Identify which cell holds the provided text, then report its [X, Y] central coordinate. 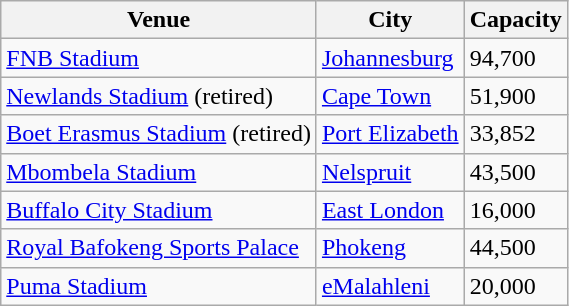
20,000 [516, 286]
44,500 [516, 248]
City [390, 20]
East London [390, 210]
Mbombela Stadium [159, 172]
Capacity [516, 20]
Royal Bafokeng Sports Palace [159, 248]
43,500 [516, 172]
Newlands Stadium (retired) [159, 96]
Cape Town [390, 96]
eMalahleni [390, 286]
Puma Stadium [159, 286]
Nelspruit [390, 172]
FNB Stadium [159, 58]
Port Elizabeth [390, 134]
Buffalo City Stadium [159, 210]
Boet Erasmus Stadium (retired) [159, 134]
Johannesburg [390, 58]
16,000 [516, 210]
33,852 [516, 134]
Phokeng [390, 248]
51,900 [516, 96]
Venue [159, 20]
94,700 [516, 58]
